Capture the cell that displays the provided text and extract its (x, y) central coordinate. 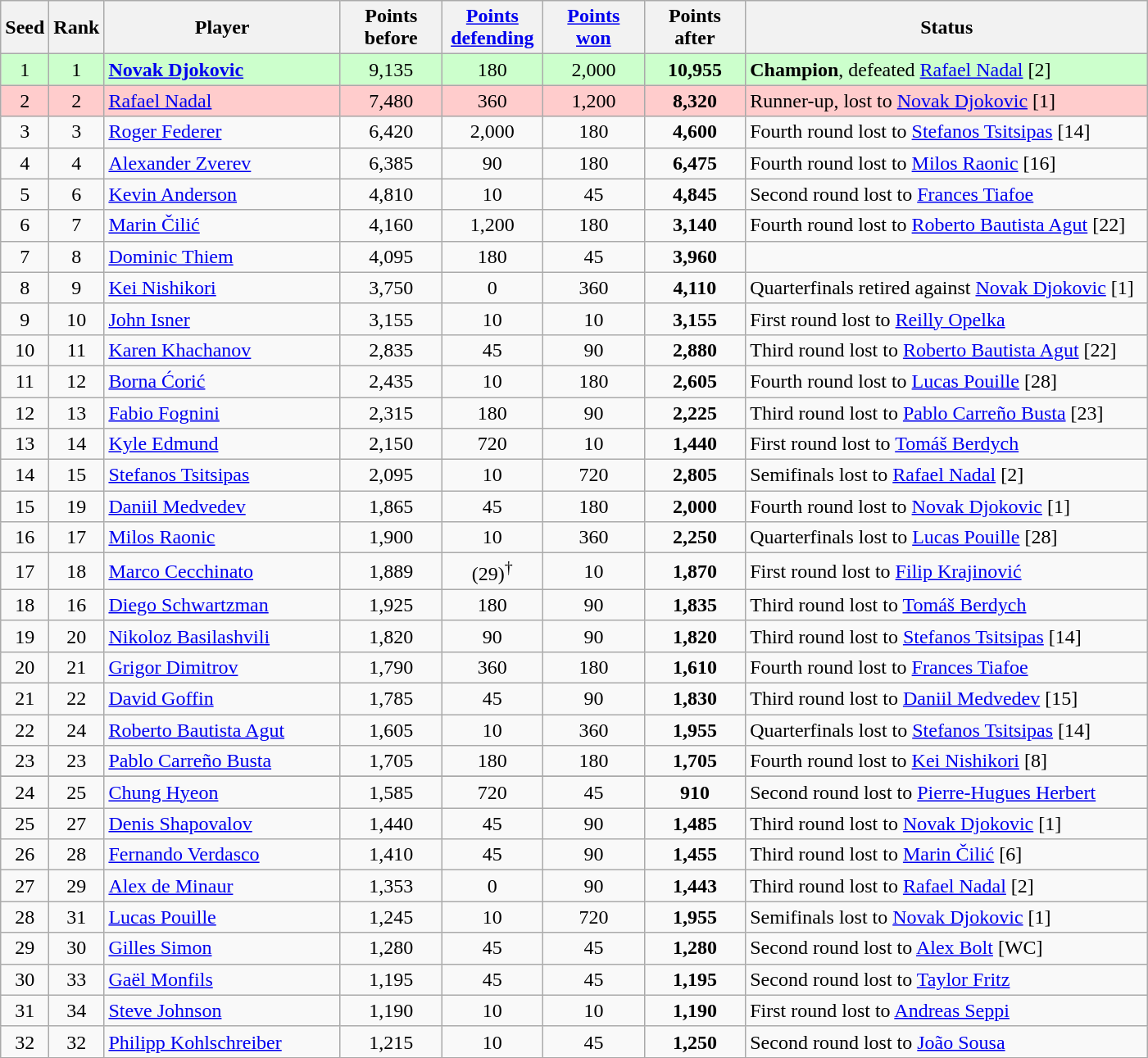
1,835 (695, 605)
1,870 (695, 572)
Third round lost to Tomáš Berdych (947, 605)
1,925 (391, 605)
Fourth round lost to Frances Tiafoe (947, 667)
Second round lost to João Sousa (947, 1042)
Third round lost to Daniil Medvedev [15] (947, 699)
4,110 (695, 288)
Alex de Minaur (223, 886)
David Goffin (223, 699)
Alexander Zverev (223, 163)
2,805 (695, 475)
2,315 (391, 412)
910 (695, 792)
Second round lost to Pierre-Hugues Herbert (947, 792)
First round lost to Tomáš Berdych (947, 444)
7,480 (391, 101)
2,605 (695, 381)
Stefanos Tsitsipas (223, 475)
1,585 (391, 792)
Third round lost to Roberto Bautista Agut [22] (947, 350)
Kevin Anderson (223, 194)
2,225 (695, 412)
1,250 (695, 1042)
1,245 (391, 917)
Rank (77, 28)
6,420 (391, 132)
Grigor Dimitrov (223, 667)
1,215 (391, 1042)
Fourth round lost to Lucas Pouille [28] (947, 381)
(29)† (492, 572)
4,845 (695, 194)
2,835 (391, 350)
2,880 (695, 350)
Quarterfinals lost to Stefanos Tsitsipas [14] (947, 730)
1,353 (391, 886)
Third round lost to Novak Djokovic [1] (947, 824)
Milos Raonic (223, 538)
First round lost to Andreas Seppi (947, 1010)
Points won (594, 28)
4,095 (391, 257)
2,150 (391, 444)
Nikoloz Basilashvili (223, 636)
1,610 (695, 667)
Fourth round lost to Kei Nishikori [8] (947, 761)
1,790 (391, 667)
2,095 (391, 475)
8,320 (695, 101)
Roger Federer (223, 132)
First round lost to Filip Krajinović (947, 572)
1,485 (695, 824)
Points defending (492, 28)
Borna Ćorić (223, 381)
1,410 (391, 855)
Steve Johnson (223, 1010)
Runner-up, lost to Novak Djokovic [1] (947, 101)
3,750 (391, 288)
Philipp Kohlschreiber (223, 1042)
Pablo Carreño Busta (223, 761)
3,140 (695, 225)
4,810 (391, 194)
Kei Nishikori (223, 288)
Chung Hyeon (223, 792)
6,475 (695, 163)
Third round lost to Rafael Nadal [2] (947, 886)
Quarterfinals retired against Novak Djokovic [1] (947, 288)
4,600 (695, 132)
Player (223, 28)
1,785 (391, 699)
Status (947, 28)
Semifinals lost to Novak Djokovic [1] (947, 917)
1,443 (695, 886)
Third round lost to Marin Čilić [6] (947, 855)
Fernando Verdasco (223, 855)
Quarterfinals lost to Lucas Pouille [28] (947, 538)
1,865 (391, 506)
9,135 (391, 70)
Kyle Edmund (223, 444)
Denis Shapovalov (223, 824)
Daniil Medvedev (223, 506)
Semifinals lost to Rafael Nadal [2] (947, 475)
Seed (25, 28)
10,955 (695, 70)
Gaël Monfils (223, 979)
Third round lost to Pablo Carreño Busta [23] (947, 412)
26 (25, 855)
33 (77, 979)
Diego Schwartzman (223, 605)
1,830 (695, 699)
Second round lost to Taylor Fritz (947, 979)
Points after (695, 28)
1,900 (391, 538)
Karen Khachanov (223, 350)
Fourth round lost to Novak Djokovic [1] (947, 506)
Second round lost to Alex Bolt [WC] (947, 948)
1,455 (695, 855)
Roberto Bautista Agut (223, 730)
2,435 (391, 381)
34 (77, 1010)
Novak Djokovic (223, 70)
Fabio Fognini (223, 412)
Lucas Pouille (223, 917)
5 (25, 194)
Fourth round lost to Roberto Bautista Agut [22] (947, 225)
Dominic Thiem (223, 257)
Marco Cecchinato (223, 572)
Fourth round lost to Stefanos Tsitsipas [14] (947, 132)
Marin Čilić (223, 225)
First round lost to Reilly Opelka (947, 319)
Second round lost to Frances Tiafoe (947, 194)
4,160 (391, 225)
3,960 (695, 257)
2,250 (695, 538)
Fourth round lost to Milos Raonic [16] (947, 163)
John Isner (223, 319)
Third round lost to Stefanos Tsitsipas [14] (947, 636)
1,889 (391, 572)
Champion, defeated Rafael Nadal [2] (947, 70)
6,385 (391, 163)
Points before (391, 28)
Gilles Simon (223, 948)
1,605 (391, 730)
Rafael Nadal (223, 101)
